Determine the [X, Y] coordinate at the center of the cell enclosing the given text.  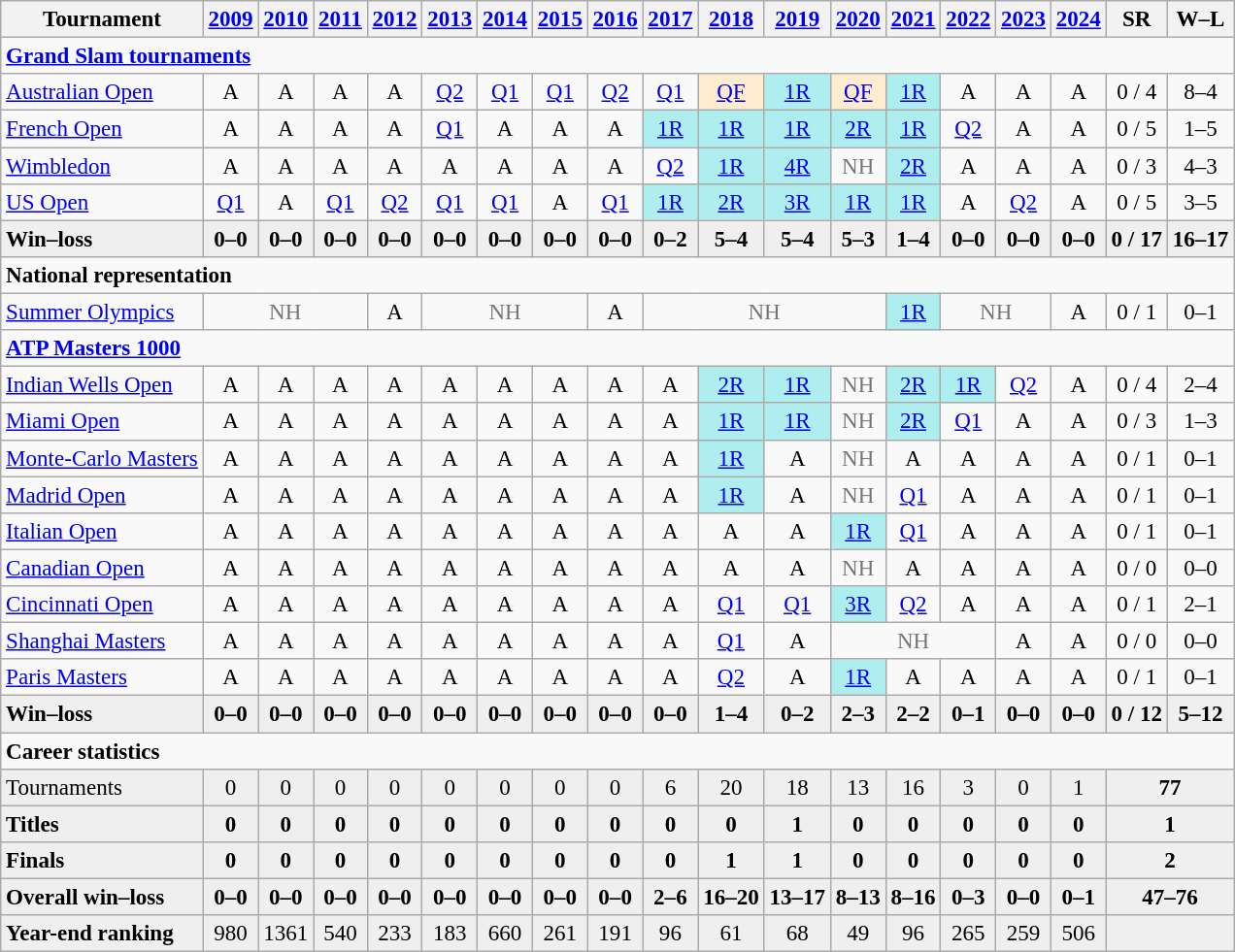
2–3 [858, 714]
2–6 [670, 898]
18 [797, 788]
2018 [731, 19]
2020 [858, 19]
Overall win–loss [102, 898]
8–13 [858, 898]
2009 [231, 19]
Career statistics [617, 751]
2015 [559, 19]
Australian Open [102, 92]
3–5 [1200, 203]
660 [505, 934]
2010 [285, 19]
Titles [102, 824]
6 [670, 788]
Tournaments [102, 788]
2022 [969, 19]
506 [1078, 934]
191 [616, 934]
2011 [341, 19]
Paris Masters [102, 677]
68 [797, 934]
2–2 [913, 714]
3 [969, 788]
16–20 [731, 898]
265 [969, 934]
2013 [451, 19]
ATP Masters 1000 [617, 348]
Wimbledon [102, 166]
1–3 [1200, 422]
0 / 17 [1136, 239]
77 [1169, 788]
16–17 [1200, 239]
980 [231, 934]
2–1 [1200, 605]
13–17 [797, 898]
2023 [1023, 19]
47–76 [1169, 898]
5–12 [1200, 714]
2016 [616, 19]
Miami Open [102, 422]
Tournament [102, 19]
2012 [394, 19]
SR [1136, 19]
National representation [617, 276]
13 [858, 788]
20 [731, 788]
261 [559, 934]
Shanghai Masters [102, 641]
French Open [102, 129]
Monte-Carlo Masters [102, 458]
2017 [670, 19]
Madrid Open [102, 495]
Indian Wells Open [102, 385]
Cincinnati Open [102, 605]
540 [341, 934]
49 [858, 934]
1–5 [1200, 129]
16 [913, 788]
8–16 [913, 898]
0 / 12 [1136, 714]
Year-end ranking [102, 934]
Grand Slam tournaments [617, 56]
0–3 [969, 898]
1361 [285, 934]
2019 [797, 19]
233 [394, 934]
Canadian Open [102, 568]
259 [1023, 934]
2 [1169, 861]
2–4 [1200, 385]
Summer Olympics [102, 312]
2024 [1078, 19]
8–4 [1200, 92]
US Open [102, 203]
4–3 [1200, 166]
2021 [913, 19]
Finals [102, 861]
61 [731, 934]
Italian Open [102, 532]
4R [797, 166]
183 [451, 934]
W–L [1200, 19]
2014 [505, 19]
5–3 [858, 239]
